Return [X, Y] of the center of cell containing provided text 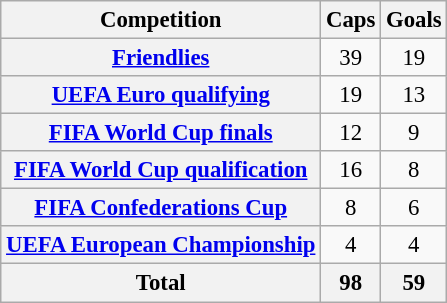
FIFA Confederations Cup [161, 208]
98 [351, 283]
Goals [414, 20]
39 [351, 58]
Total [161, 283]
9 [414, 133]
12 [351, 133]
Friendlies [161, 58]
Caps [351, 20]
Competition [161, 20]
FIFA World Cup qualification [161, 170]
FIFA World Cup finals [161, 133]
UEFA European Championship [161, 245]
16 [351, 170]
6 [414, 208]
59 [414, 283]
UEFA Euro qualifying [161, 95]
13 [414, 95]
